Extract the [x, y] coordinate from the center of the cell holding the provided text.  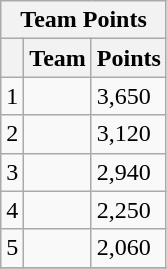
3 [12, 172]
2,250 [128, 210]
2,940 [128, 172]
Team Points [84, 20]
5 [12, 248]
3,120 [128, 134]
2,060 [128, 248]
1 [12, 96]
Points [128, 58]
4 [12, 210]
2 [12, 134]
3,650 [128, 96]
Team [58, 58]
